Locate the cell with the specified text and output its (x, y) center coordinate. 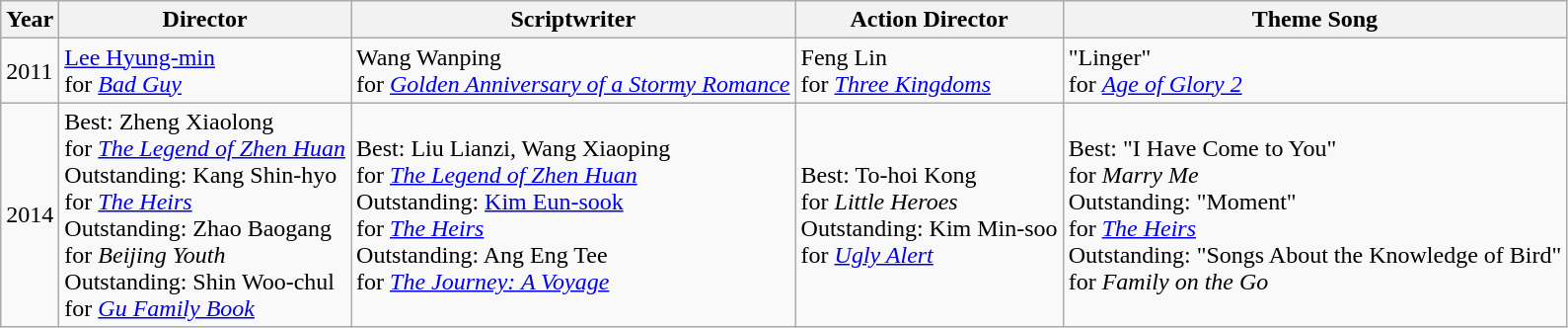
Theme Song (1314, 20)
Wang Wanping for Golden Anniversary of a Stormy Romance (574, 71)
2014 (30, 215)
Feng Lin for Three Kingdoms (930, 71)
Best: "I Have Come to You" for Marry Me Outstanding: "Moment" for The Heirs Outstanding: "Songs About the Knowledge of Bird" for Family on the Go (1314, 215)
Director (205, 20)
Year (30, 20)
Scriptwriter (574, 20)
2011 (30, 71)
"Linger" for Age of Glory 2 (1314, 71)
Lee Hyung-min for Bad Guy (205, 71)
Best: To-hoi Kong for Little Heroes Outstanding: Kim Min-soo for Ugly Alert (930, 215)
Action Director (930, 20)
